Capture the cell that displays the provided text and extract its (x, y) central coordinate. 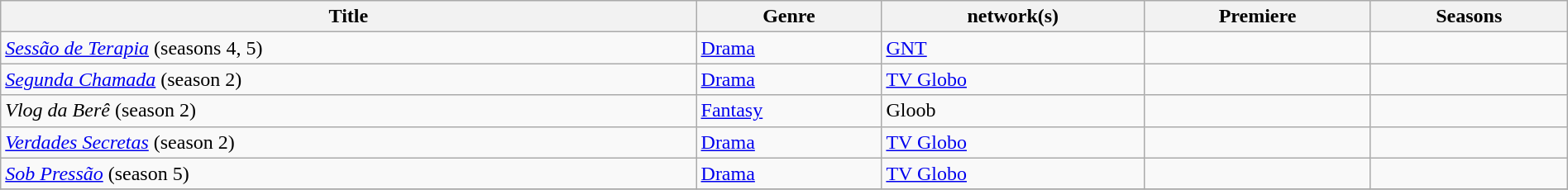
Seasons (1469, 17)
Gloob (1013, 111)
GNT (1013, 48)
Fantasy (789, 111)
Sessão de Terapia (seasons 4, 5) (349, 48)
Premiere (1258, 17)
Genre (789, 17)
network(s) (1013, 17)
Verdades Secretas (season 2) (349, 142)
Sob Pressão (season 5) (349, 173)
Title (349, 17)
Vlog da Berê (season 2) (349, 111)
Segunda Chamada (season 2) (349, 79)
